From the cell containing the given text, extract its center point as (X, Y) coordinate. 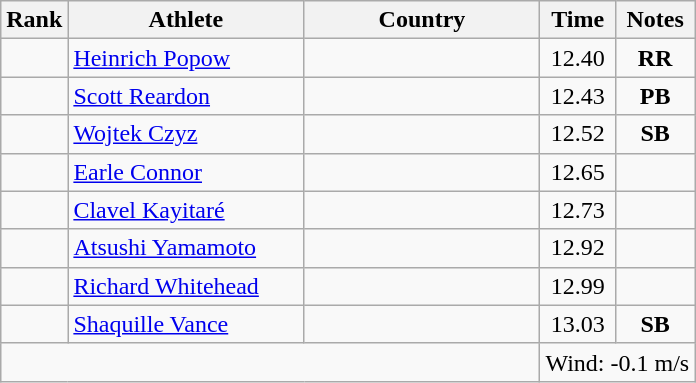
PB (654, 96)
12.40 (578, 58)
12.99 (578, 286)
Clavel Kayitaré (186, 210)
Athlete (186, 20)
Heinrich Popow (186, 58)
Rank (34, 20)
Shaquille Vance (186, 324)
Richard Whitehead (186, 286)
Notes (654, 20)
Country (422, 20)
12.65 (578, 172)
12.52 (578, 134)
Atsushi Yamamoto (186, 248)
Wind: -0.1 m/s (618, 362)
12.92 (578, 248)
Earle Connor (186, 172)
12.73 (578, 210)
Time (578, 20)
12.43 (578, 96)
13.03 (578, 324)
Wojtek Czyz (186, 134)
RR (654, 58)
Scott Reardon (186, 96)
